Pinpoint the cell where the given text exists, returning its [x, y] midpoint coordinate. 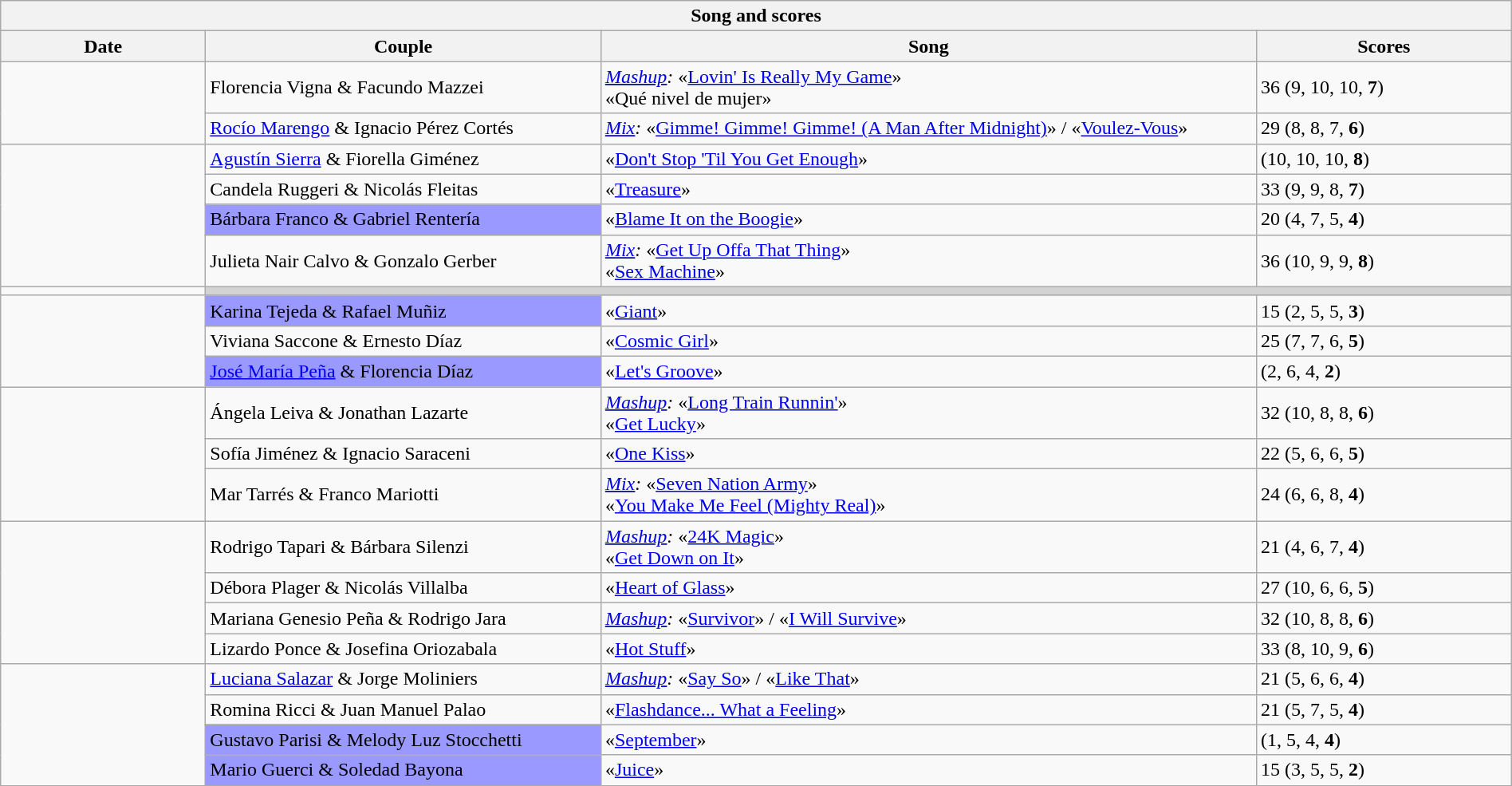
Ángela Leiva & Jonathan Lazarte [404, 412]
Mashup: «Survivor» / «I Will Survive» [928, 618]
«September» [928, 740]
Julieta Nair Calvo & Gonzalo Gerber [404, 260]
Karina Tejeda & Rafael Muñiz [404, 310]
Rocío Marengo & Ignacio Pérez Cortés [404, 128]
20 (4, 7, 5, 4) [1384, 219]
«Cosmic Girl» [928, 341]
(10, 10, 10, 8) [1384, 159]
Viviana Saccone & Ernesto Díaz [404, 341]
36 (10, 9, 9, 8) [1384, 260]
Mario Guerci & Soledad Bayona [404, 770]
«Don't Stop 'Til You Get Enough» [928, 159]
25 (7, 7, 6, 5) [1384, 341]
Song and scores [756, 16]
Mashup: «24K Magic» «Get Down on It» [928, 547]
Luciana Salazar & Jorge Moliniers [404, 679]
«Treasure» [928, 189]
Candela Ruggeri & Nicolás Fleitas [404, 189]
Mashup: «Long Train Runnin'» «Get Lucky» [928, 412]
Scores [1384, 46]
Gustavo Parisi & Melody Luz Stocchetti [404, 740]
Rodrigo Tapari & Bárbara Silenzi [404, 547]
Mar Tarrés & Franco Mariotti [404, 495]
Mix: «Seven Nation Army» «You Make Me Feel (Mighty Real)» [928, 495]
Song [928, 46]
36 (9, 10, 10, 7) [1384, 88]
Mariana Genesio Peña & Rodrigo Jara [404, 618]
Date [104, 46]
24 (6, 6, 8, 4) [1384, 495]
«Let's Groove» [928, 371]
Mix: «Gimme! Gimme! Gimme! (A Man After Midnight)» / «Voulez-Vous» [928, 128]
Bárbara Franco & Gabriel Rentería [404, 219]
(1, 5, 4, 4) [1384, 740]
15 (3, 5, 5, 2) [1384, 770]
29 (8, 8, 7, 6) [1384, 128]
«Hot Stuff» [928, 649]
Romina Ricci & Juan Manuel Palao [404, 709]
27 (10, 6, 6, 5) [1384, 588]
José María Peña & Florencia Díaz [404, 371]
Sofía Jiménez & Ignacio Saraceni [404, 454]
15 (2, 5, 5, 3) [1384, 310]
«Blame It on the Boogie» [928, 219]
«One Kiss» [928, 454]
33 (9, 9, 8, 7) [1384, 189]
21 (4, 6, 7, 4) [1384, 547]
Agustín Sierra & Fiorella Giménez [404, 159]
Débora Plager & Nicolás Villalba [404, 588]
Mashup: «Say So» / «Like That» [928, 679]
Lizardo Ponce & Josefina Oriozabala [404, 649]
(2, 6, 4, 2) [1384, 371]
Mashup: «Lovin' Is Really My Game» «Qué nivel de mujer» [928, 88]
Mix: «Get Up Offa That Thing» «Sex Machine» [928, 260]
22 (5, 6, 6, 5) [1384, 454]
Florencia Vigna & Facundo Mazzei [404, 88]
«Heart of Glass» [928, 588]
«Giant» [928, 310]
«Flashdance... What a Feeling» [928, 709]
21 (5, 7, 5, 4) [1384, 709]
Couple [404, 46]
«Juice» [928, 770]
33 (8, 10, 9, 6) [1384, 649]
21 (5, 6, 6, 4) [1384, 679]
